Locate the cell with the specified text and output its (x, y) center coordinate. 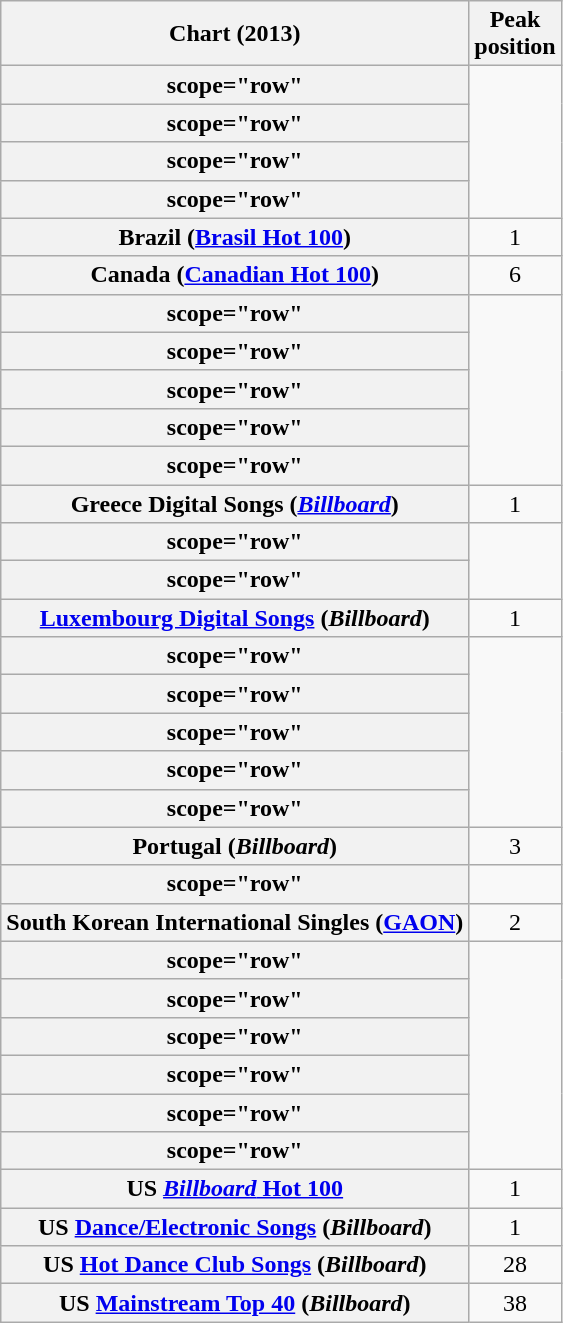
Luxembourg Digital Songs (Billboard) (235, 618)
Greece Digital Songs (Billboard) (235, 503)
Portugal (Billboard) (235, 846)
6 (515, 275)
US Mainstream Top 40 (Billboard) (235, 1303)
US Dance/Electronic Songs (Billboard) (235, 1227)
38 (515, 1303)
28 (515, 1265)
Peakposition (515, 34)
3 (515, 846)
2 (515, 922)
Brazil (Brasil Hot 100) (235, 237)
South Korean International Singles (GAON) (235, 922)
Chart (2013) (235, 34)
US Billboard Hot 100 (235, 1189)
US Hot Dance Club Songs (Billboard) (235, 1265)
Canada (Canadian Hot 100) (235, 275)
